Find where the given text appears and provide that cell's center as (X, Y) coordinate. 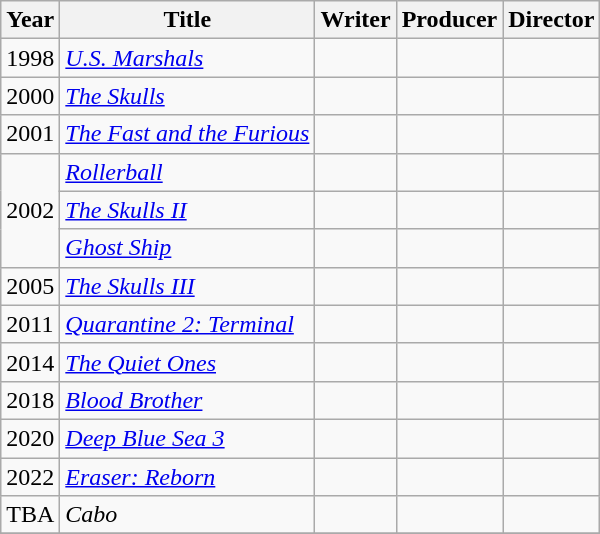
Blood Brother (188, 400)
2020 (30, 438)
Eraser: Reborn (188, 477)
The Fast and the Furious (188, 134)
Writer (356, 20)
Cabo (188, 515)
Ghost Ship (188, 248)
The Skulls III (188, 286)
The Skulls (188, 96)
2022 (30, 477)
Rollerball (188, 172)
Quarantine 2: Terminal (188, 324)
2014 (30, 362)
Director (552, 20)
Title (188, 20)
1998 (30, 58)
2011 (30, 324)
TBA (30, 515)
Producer (450, 20)
2018 (30, 400)
Deep Blue Sea 3 (188, 438)
2002 (30, 210)
The Skulls II (188, 210)
U.S. Marshals (188, 58)
The Quiet Ones (188, 362)
2005 (30, 286)
2001 (30, 134)
Year (30, 20)
2000 (30, 96)
